Determine the (X, Y) coordinate at the center of the cell enclosing the given text.  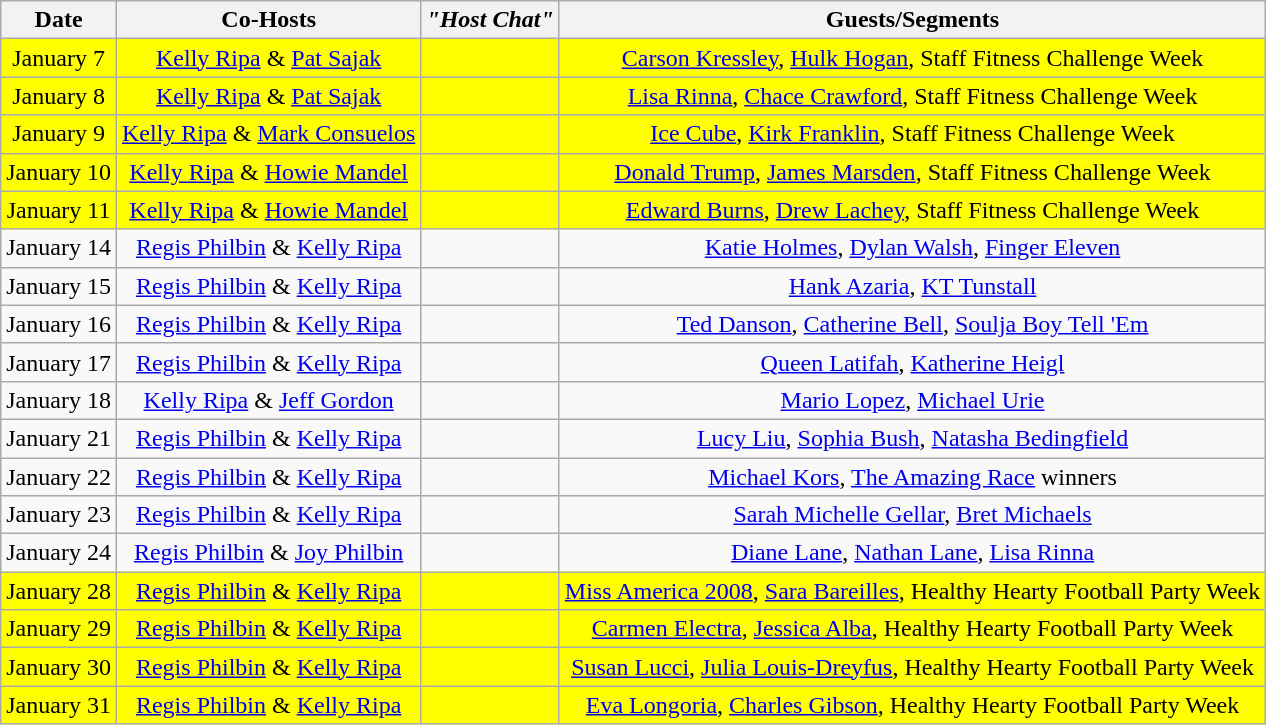
January 31 (59, 705)
January 30 (59, 667)
Lisa Rinna, Chace Crawford, Staff Fitness Challenge Week (912, 96)
Susan Lucci, Julia Louis-Dreyfus, Healthy Hearty Football Party Week (912, 667)
Carson Kressley, Hulk Hogan, Staff Fitness Challenge Week (912, 58)
Kelly Ripa & Mark Consuelos (268, 134)
Michael Kors, The Amazing Race winners (912, 477)
January 7 (59, 58)
Miss America 2008, Sara Bareilles, Healthy Hearty Football Party Week (912, 591)
January 10 (59, 172)
Co-Hosts (268, 20)
January 24 (59, 553)
Ted Danson, Catherine Bell, Soulja Boy Tell 'Em (912, 324)
Diane Lane, Nathan Lane, Lisa Rinna (912, 553)
January 22 (59, 477)
January 11 (59, 210)
January 18 (59, 400)
Sarah Michelle Gellar, Bret Michaels (912, 515)
January 21 (59, 438)
Katie Holmes, Dylan Walsh, Finger Eleven (912, 248)
January 9 (59, 134)
Carmen Electra, Jessica Alba, Healthy Hearty Football Party Week (912, 629)
January 15 (59, 286)
Regis Philbin & Joy Philbin (268, 553)
Lucy Liu, Sophia Bush, Natasha Bedingfield (912, 438)
Mario Lopez, Michael Urie (912, 400)
Date (59, 20)
January 29 (59, 629)
January 14 (59, 248)
January 28 (59, 591)
Ice Cube, Kirk Franklin, Staff Fitness Challenge Week (912, 134)
January 8 (59, 96)
January 23 (59, 515)
Guests/Segments (912, 20)
Eva Longoria, Charles Gibson, Healthy Hearty Football Party Week (912, 705)
Edward Burns, Drew Lachey, Staff Fitness Challenge Week (912, 210)
January 17 (59, 362)
Kelly Ripa & Jeff Gordon (268, 400)
Donald Trump, James Marsden, Staff Fitness Challenge Week (912, 172)
January 16 (59, 324)
"Host Chat" (490, 20)
Hank Azaria, KT Tunstall (912, 286)
Queen Latifah, Katherine Heigl (912, 362)
